Output the (X, Y) coordinate of the center of the cell containing the given text.  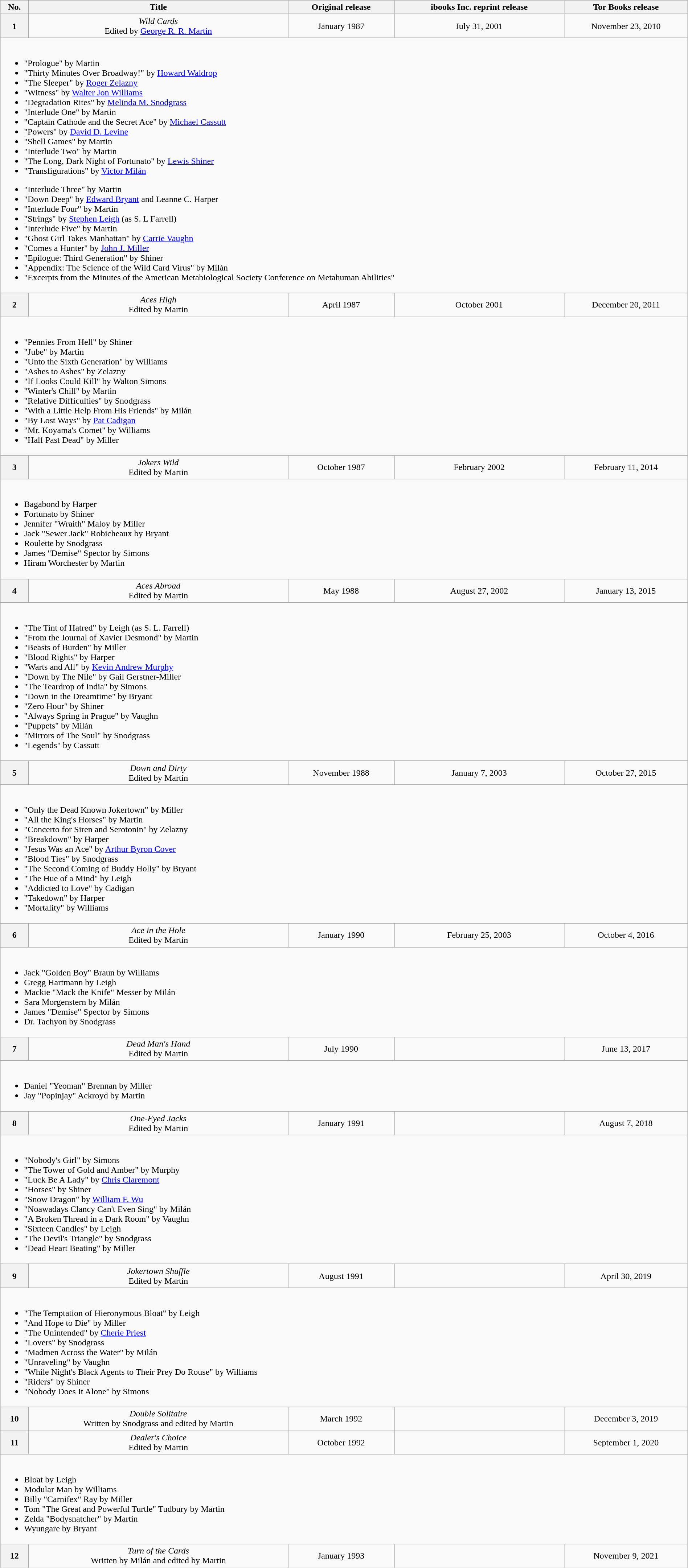
Tor Books release (626, 7)
One-Eyed JacksEdited by Martin (158, 1123)
December 3, 2019 (626, 1419)
August 7, 2018 (626, 1123)
ibooks Inc. reprint release (479, 7)
December 20, 2011 (626, 305)
October 27, 2015 (626, 772)
November 1988 (341, 772)
12 (15, 1556)
Double SolitaireWritten by Snodgrass and edited by Martin (158, 1419)
4 (15, 590)
Original release (341, 7)
3 (15, 467)
7 (15, 1049)
January 7, 2003 (479, 772)
2 (15, 305)
8 (15, 1123)
June 13, 2017 (626, 1049)
January 1987 (341, 26)
No. (15, 7)
January 13, 2015 (626, 590)
Jokers WildEdited by Martin (158, 467)
August 27, 2002 (479, 590)
January 1993 (341, 1556)
February 25, 2003 (479, 935)
Turn of the CardsWritten by Milán and edited by Martin (158, 1556)
October 1987 (341, 467)
Wild CardsEdited by George R. R. Martin (158, 26)
5 (15, 772)
Aces HighEdited by Martin (158, 305)
Aces AbroadEdited by Martin (158, 590)
October 1992 (341, 1443)
November 23, 2010 (626, 26)
Jokertown ShuffleEdited by Martin (158, 1276)
11 (15, 1443)
10 (15, 1419)
9 (15, 1276)
October 4, 2016 (626, 935)
April 30, 2019 (626, 1276)
May 1988 (341, 590)
October 2001 (479, 305)
January 1991 (341, 1123)
Title (158, 7)
September 1, 2020 (626, 1443)
March 1992 (341, 1419)
Dealer's ChoiceEdited by Martin (158, 1443)
February 2002 (479, 467)
January 1990 (341, 935)
Dead Man's HandEdited by Martin (158, 1049)
6 (15, 935)
July 31, 2001 (479, 26)
1 (15, 26)
Ace in the HoleEdited by Martin (158, 935)
April 1987 (341, 305)
November 9, 2021 (626, 1556)
July 1990 (341, 1049)
Down and DirtyEdited by Martin (158, 772)
February 11, 2014 (626, 467)
Daniel "Yeoman" Brennan by MillerJay "Popinjay" Ackroyd by Martin (344, 1086)
August 1991 (341, 1276)
